Detect which cell encompasses the target text, then output its [X, Y] center coordinate. 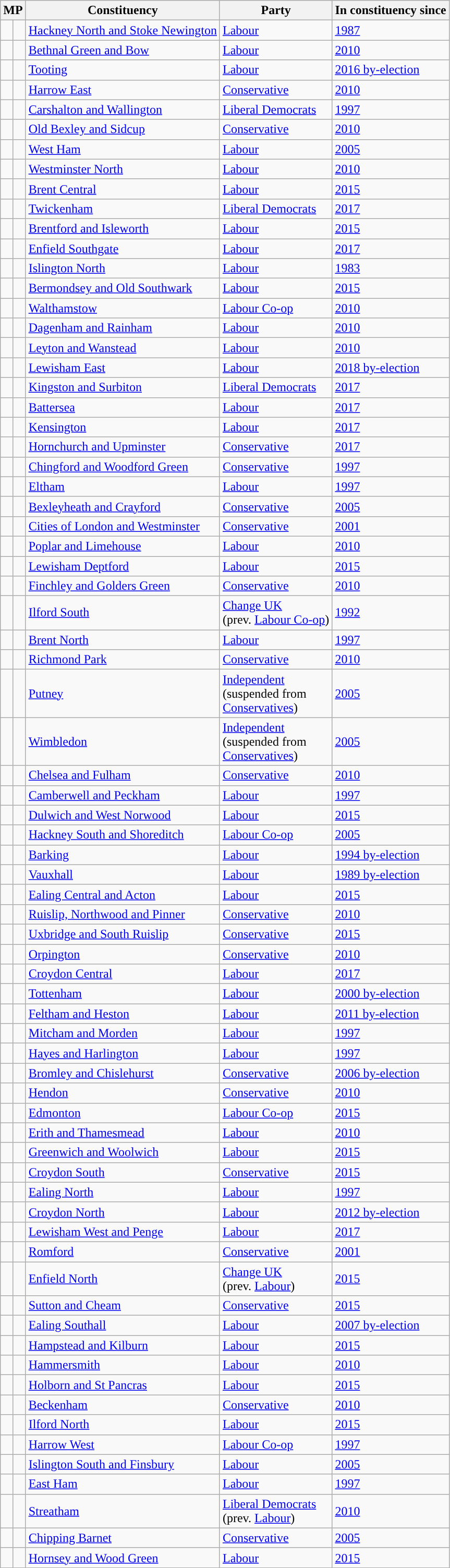
Mitcham and Morden [123, 1034]
East Ham [123, 1484]
Ilford North [123, 1425]
1983 [391, 269]
Lewisham East [123, 368]
Richmond Park [123, 660]
Change UK(prev. Labour) [275, 1279]
Edmonton [123, 1113]
Harrow West [123, 1444]
2011 by-election [391, 1014]
Constituency [123, 10]
MP [13, 10]
Westminster North [123, 169]
Feltham and Heston [123, 1014]
Leyton and Wanstead [123, 348]
Croydon North [123, 1212]
Dagenham and Rainham [123, 328]
Hendon [123, 1093]
Lewisham West and Penge [123, 1232]
2007 by-election [391, 1326]
2000 by-election [391, 994]
Uxbridge and South Ruislip [123, 934]
Chelsea and Fulham [123, 775]
Tooting [123, 70]
Romford [123, 1251]
1987 [391, 30]
Ealing North [123, 1192]
Barking [123, 855]
Dulwich and West Norwood [123, 815]
Chingford and Woodford Green [123, 467]
Bromley and Chislehurst [123, 1073]
Kensington [123, 427]
Kingston and Surbiton [123, 387]
Liberal Democrats(prev. Labour) [275, 1511]
Enfield Southgate [123, 249]
Wimbledon [123, 742]
Old Bexley and Sidcup [123, 129]
Putney [123, 694]
Croydon Central [123, 974]
2012 by-election [391, 1212]
Streatham [123, 1511]
Poplar and Limehouse [123, 546]
Greenwich and Woolwich [123, 1152]
Ealing Central and Acton [123, 894]
Beckenham [123, 1405]
Change UK(prev. Labour Co-op) [275, 613]
Bethnal Green and Bow [123, 50]
1989 by-election [391, 874]
Croydon South [123, 1172]
Brent North [123, 640]
Eltham [123, 487]
1994 by-election [391, 855]
Ealing Southall [123, 1326]
Ilford South [123, 613]
Tottenham [123, 994]
2018 by-election [391, 368]
Party [275, 10]
Chipping Barnet [123, 1538]
Erith and Thamesmead [123, 1133]
Ruislip, Northwood and Pinner [123, 914]
Enfield North [123, 1279]
Hornchurch and Upminster [123, 447]
In constituency since [391, 10]
Hackney North and Stoke Newington [123, 30]
Hampstead and Kilburn [123, 1345]
Lewisham Deptford [123, 566]
Hackney South and Shoreditch [123, 835]
Sutton and Cheam [123, 1306]
2016 by-election [391, 70]
Carshalton and Wallington [123, 110]
Brent Central [123, 189]
Battersea [123, 407]
Holborn and St Pancras [123, 1385]
Orpington [123, 954]
Islington North [123, 269]
Hornsey and Wood Green [123, 1558]
Bexleyheath and Crayford [123, 506]
Finchley and Golders Green [123, 586]
Harrow East [123, 90]
Brentford and Isleworth [123, 228]
Vauxhall [123, 874]
Camberwell and Peckham [123, 795]
2006 by-election [391, 1073]
Twickenham [123, 209]
Islington South and Finsbury [123, 1464]
Bermondsey and Old Southwark [123, 288]
1992 [391, 613]
Hammersmith [123, 1365]
Hayes and Harlington [123, 1053]
West Ham [123, 149]
Walthamstow [123, 308]
Cities of London and Westminster [123, 526]
